Search for the cell housing the specified text and yield its (x, y) center coordinate. 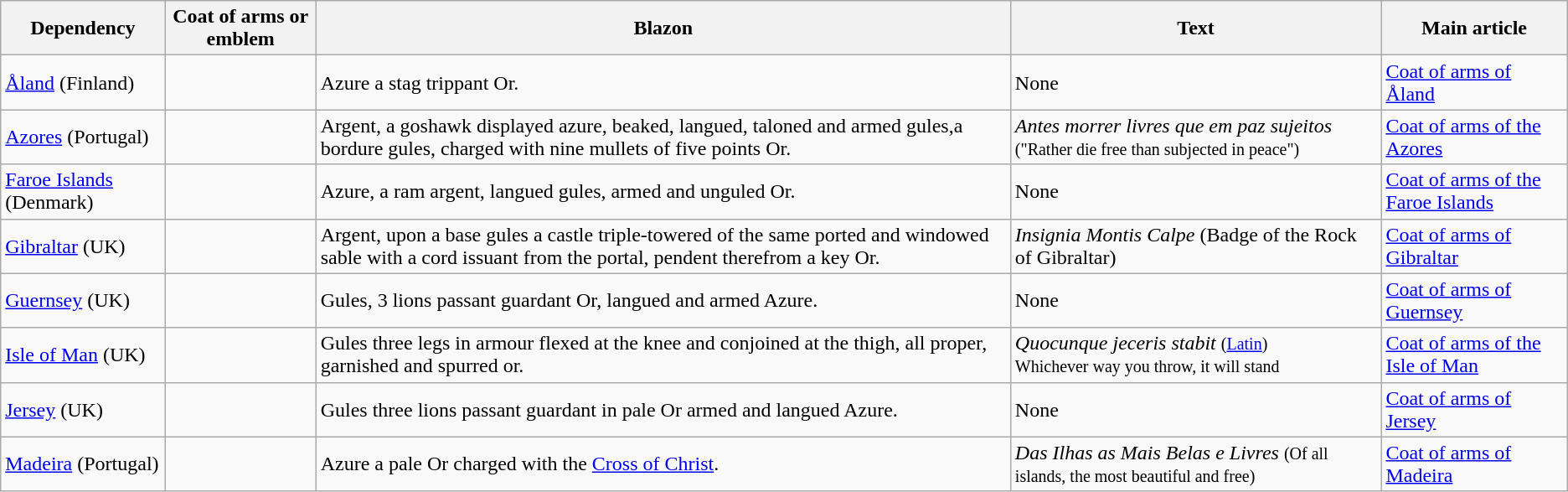
Azure a stag trippant Or. (663, 82)
Text (1196, 28)
Jersey (UK) (83, 409)
Åland (Finland) (83, 82)
Coat of arms of Åland (1474, 82)
Coat of arms of Madeira (1474, 464)
Insignia Montis Calpe (Badge of the Rock of Gibraltar) (1196, 246)
Coat of arms of the Faroe Islands (1474, 191)
Antes morrer livres que em paz sujeitos ("Rather die free than subjected in peace") (1196, 137)
Blazon (663, 28)
Faroe Islands (Denmark) (83, 191)
Isle of Man (UK) (83, 355)
Coat of arms of Guernsey (1474, 300)
Madeira (Portugal) (83, 464)
Main article (1474, 28)
Gibraltar (UK) (83, 246)
Coat of arms or emblem (240, 28)
Gules three legs in armour flexed at the knee and conjoined at the thigh, all proper, garnished and spurred or. (663, 355)
Quocunque jeceris stabit (Latin)Whichever way you throw, it will stand (1196, 355)
Dependency (83, 28)
Azores (Portugal) (83, 137)
Gules, 3 lions passant guardant Or, langued and armed Azure. (663, 300)
Coat of arms of Gibraltar (1474, 246)
Das Ilhas as Mais Belas e Livres (Of all islands, the most beautiful and free) (1196, 464)
Guernsey (UK) (83, 300)
Coat of arms of the Azores (1474, 137)
Coat of arms of Jersey (1474, 409)
Argent, a goshawk displayed azure, beaked, langued, taloned and armed gules,a bordure gules, charged with nine mullets of five points Or. (663, 137)
Azure, a ram argent, langued gules, armed and unguled Or. (663, 191)
Gules three lions passant guardant in pale Or armed and langued Azure. (663, 409)
Coat of arms of the Isle of Man (1474, 355)
Azure a pale Or charged with the Cross of Christ. (663, 464)
